Output the (x, y) coordinate of the center of the cell containing the given text.  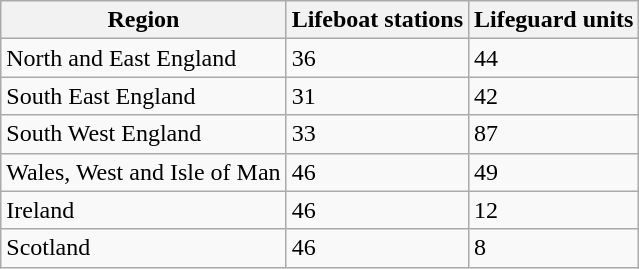
Lifeguard units (554, 20)
Lifeboat stations (377, 20)
49 (554, 172)
South West England (144, 134)
Wales, West and Isle of Man (144, 172)
36 (377, 58)
87 (554, 134)
North and East England (144, 58)
31 (377, 96)
Region (144, 20)
Ireland (144, 210)
12 (554, 210)
Scotland (144, 248)
South East England (144, 96)
33 (377, 134)
42 (554, 96)
8 (554, 248)
44 (554, 58)
